For the text-containing cell, return its midpoint in (x, y) coordinate format. 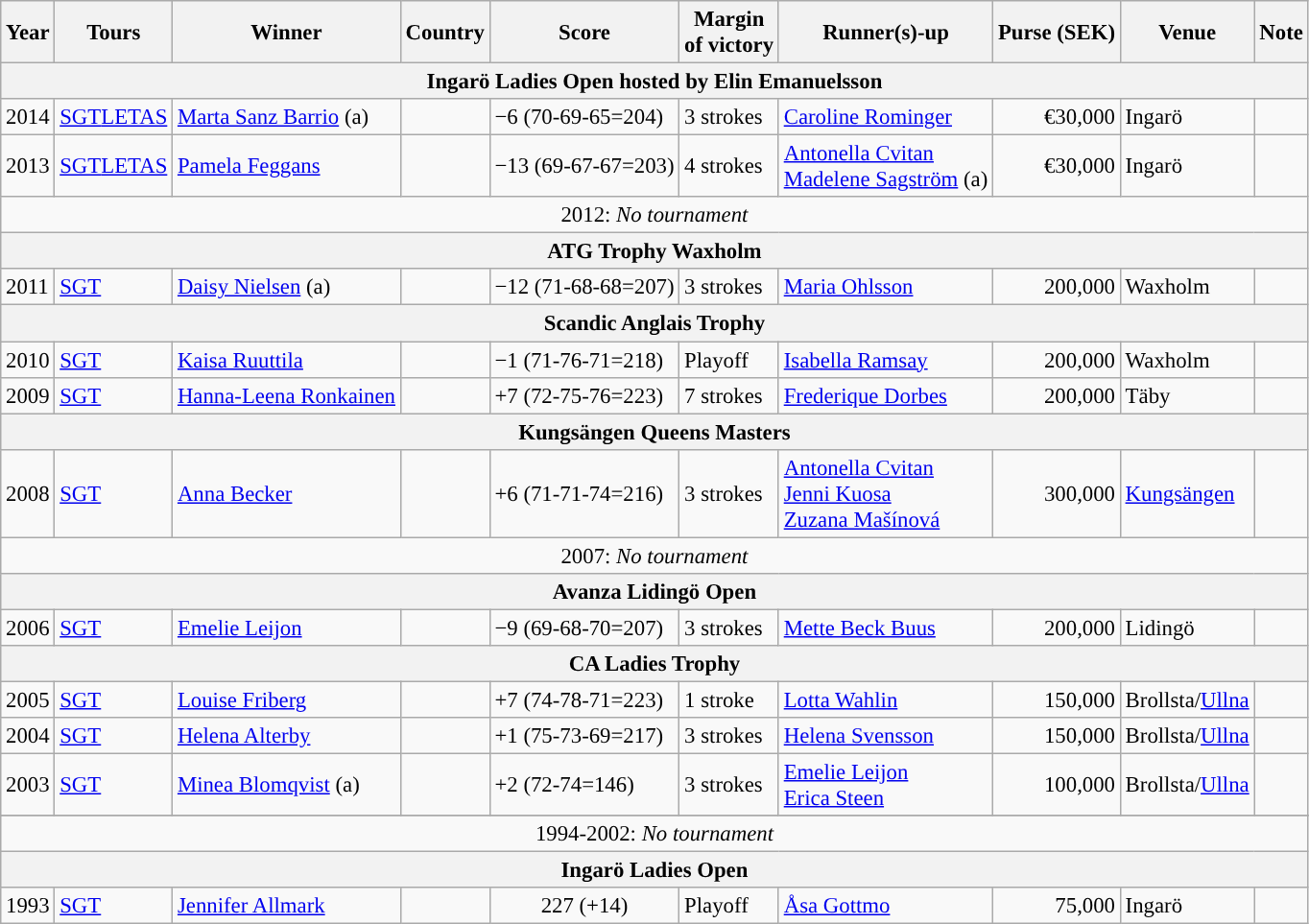
4 strokes (729, 167)
2004 (28, 736)
Kungsängen (1187, 493)
Daisy Nielsen (a) (287, 287)
100,000 (1058, 785)
1994-2002: No tournament (654, 834)
1 stroke (729, 699)
Venue (1187, 33)
Louise Friberg (287, 699)
−1 (71-76-71=218) (584, 360)
300,000 (1058, 493)
Scandic Anglais Trophy (654, 323)
Tours (113, 33)
2010 (28, 360)
Antonella Cvitan Madelene Sagström (a) (885, 167)
2014 (28, 117)
Purse (SEK) (1058, 33)
Kaisa Ruuttila (287, 360)
2007: No tournament (654, 556)
2005 (28, 699)
Country (445, 33)
+7 (72-75-76=223) (584, 395)
2008 (28, 493)
Kungsängen Queens Masters (654, 432)
+1 (75-73-69=217) (584, 736)
+6 (71-71-74=216) (584, 493)
Avanza Lidingö Open (654, 592)
2009 (28, 395)
Score (584, 33)
Lidingö (1187, 628)
Hanna-Leena Ronkainen (287, 395)
2006 (28, 628)
7 strokes (729, 395)
2012: No tournament (654, 215)
Emelie Leijon Erica Steen (885, 785)
Winner (287, 33)
Jennifer Allmark (287, 906)
−9 (69-68-70=207) (584, 628)
Emelie Leijon (287, 628)
−12 (71-68-68=207) (584, 287)
Frederique Dorbes (885, 395)
ATG Trophy Waxholm (654, 251)
227 (+14) (584, 906)
1993 (28, 906)
2013 (28, 167)
Isabella Ramsay (885, 360)
Åsa Gottmo (885, 906)
Ingarö Ladies Open (654, 870)
Year (28, 33)
+2 (72-74=146) (584, 785)
Helena Svensson (885, 736)
Täby (1187, 395)
−6 (70-69-65=204) (584, 117)
Antonella Cvitan Jenni Kuosa Zuzana Mašínová (885, 493)
Ingarö Ladies Open hosted by Elin Emanuelsson (654, 82)
+7 (74-78-71=223) (584, 699)
Pamela Feggans (287, 167)
Minea Blomqvist (a) (287, 785)
Anna Becker (287, 493)
Note (1281, 33)
Marginof victory (729, 33)
Runner(s)-up (885, 33)
Maria Ohlsson (885, 287)
2011 (28, 287)
75,000 (1058, 906)
−13 (69-67-67=203) (584, 167)
Helena Alterby (287, 736)
Caroline Rominger (885, 117)
Marta Sanz Barrio (a) (287, 117)
2003 (28, 785)
CA Ladies Trophy (654, 664)
Mette Beck Buus (885, 628)
Lotta Wahlin (885, 699)
